Extract the [x, y] coordinate from the center of the cell holding the provided text.  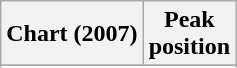
Peakposition [189, 34]
Chart (2007) [72, 34]
